Return (X, Y) of the center of cell containing provided text 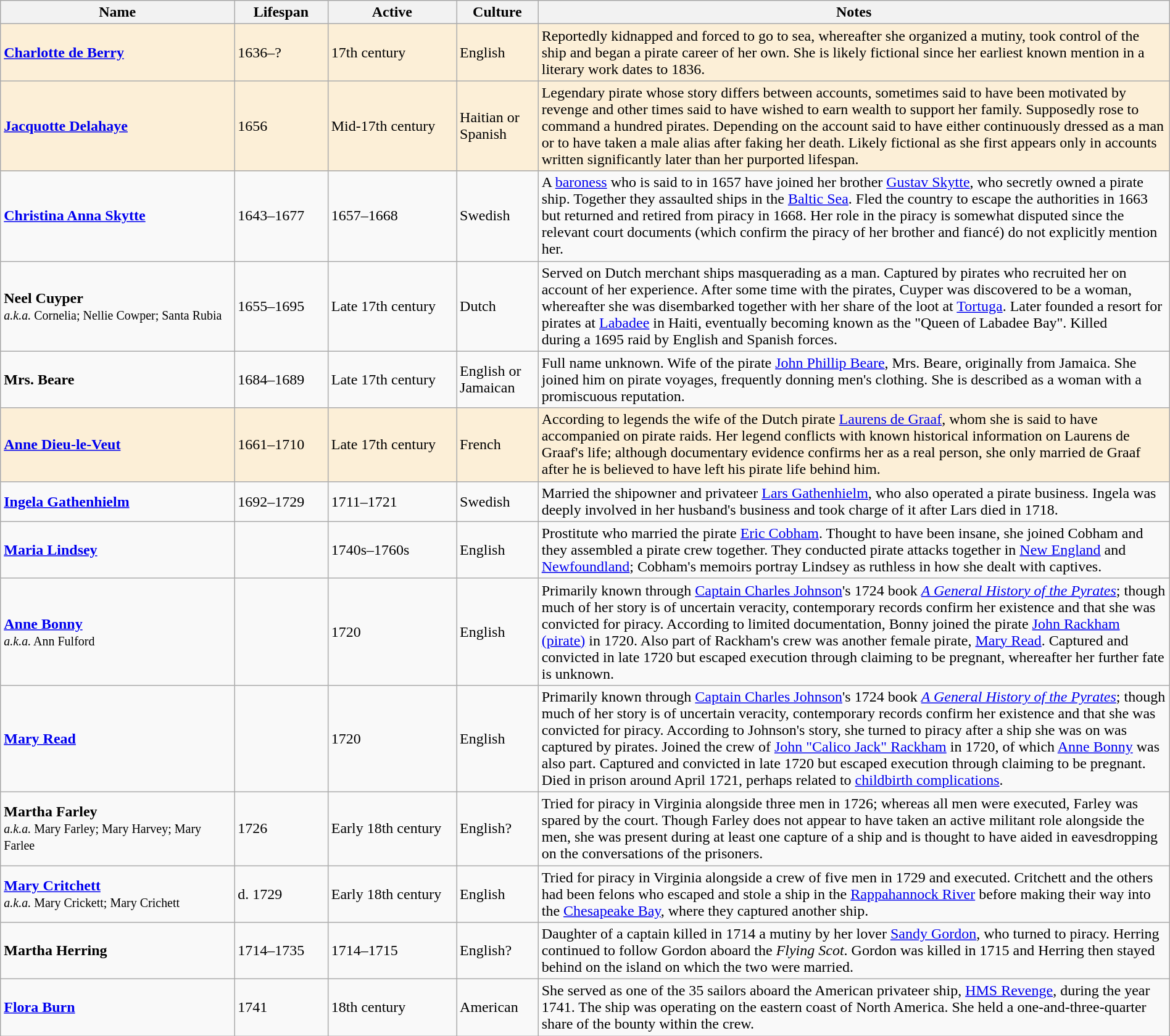
Jacquotte Delahaye (117, 126)
1741 (281, 1008)
Flora Burn (117, 1008)
1657–1668 (392, 216)
Active (392, 12)
Mary Read (117, 738)
Lifespan (281, 12)
1661–1710 (281, 444)
American (497, 1008)
English or Jamaican (497, 379)
Anne Dieu-le-Veut (117, 444)
Notes (854, 12)
1655–1695 (281, 306)
Name (117, 12)
1692–1729 (281, 501)
1711–1721 (392, 501)
Mary Critchetta.k.a. Mary Crickett; Mary Crichett (117, 893)
Maria Lindsey (117, 550)
Martha Farleya.k.a. Mary Farley; Mary Harvey; Mary Farlee (117, 828)
17th century (392, 52)
1684–1689 (281, 379)
Haitian or Spanish (497, 126)
Ingela Gathenhielm (117, 501)
1726 (281, 828)
Anne Bonnya.k.a. Ann Fulford (117, 632)
d. 1729 (281, 893)
Charlotte de Berry (117, 52)
1714–1735 (281, 951)
1656 (281, 126)
Martha Herring (117, 951)
Dutch (497, 306)
Christina Anna Skytte (117, 216)
1636–? (281, 52)
Mid-17th century (392, 126)
1740s–1760s (392, 550)
Neel Cuypera.k.a. Cornelia; Nellie Cowper; Santa Rubia (117, 306)
Mrs. Beare (117, 379)
Culture (497, 12)
French (497, 444)
1714–1715 (392, 951)
18th century (392, 1008)
1643–1677 (281, 216)
